Extract the (x, y) coordinate from the center of the cell holding the provided text.  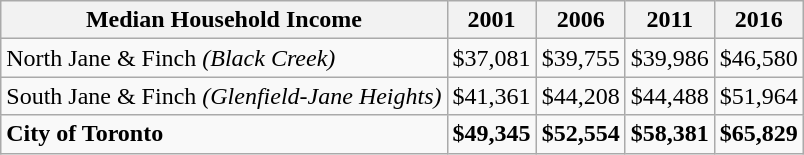
$51,964 (758, 96)
2006 (580, 20)
2016 (758, 20)
$41,361 (492, 96)
$44,488 (670, 96)
$65,829 (758, 134)
$39,986 (670, 58)
$52,554 (580, 134)
2011 (670, 20)
City of Toronto (224, 134)
$49,345 (492, 134)
Median Household Income (224, 20)
$58,381 (670, 134)
South Jane & Finch (Glenfield-Jane Heights) (224, 96)
$44,208 (580, 96)
$37,081 (492, 58)
2001 (492, 20)
$39,755 (580, 58)
$46,580 (758, 58)
North Jane & Finch (Black Creek) (224, 58)
